Return [X, Y] of the center of cell containing provided text 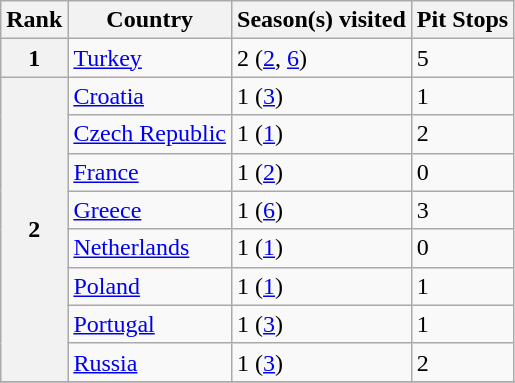
Portugal [150, 324]
Season(s) visited [322, 20]
1 (6) [322, 210]
Greece [150, 210]
2 (2, 6) [322, 58]
Croatia [150, 96]
Turkey [150, 58]
Poland [150, 286]
Pit Stops [462, 20]
Rank [34, 20]
Czech Republic [150, 134]
3 [462, 210]
Country [150, 20]
Netherlands [150, 248]
5 [462, 58]
1 (2) [322, 172]
France [150, 172]
Russia [150, 362]
